Scan for the cell matching the given text and deliver its [X, Y] coordinate at center. 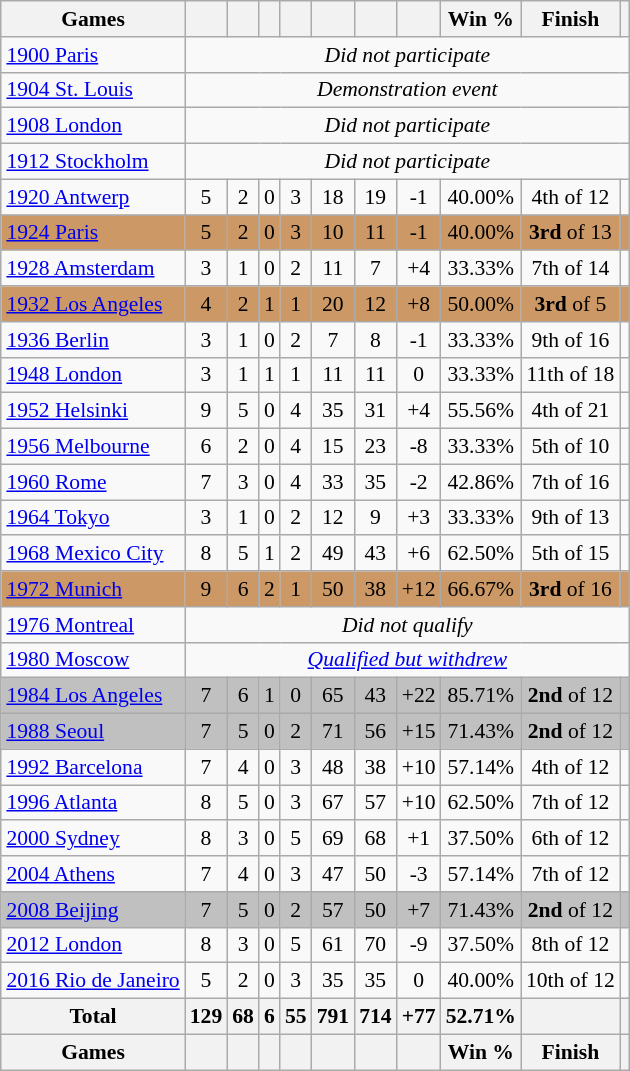
71 [334, 732]
42.86% [481, 482]
Demonstration event [408, 90]
1936 Berlin [92, 340]
2008 Beijing [92, 910]
2004 Athens [92, 874]
714 [376, 1017]
2016 Rio de Janeiro [92, 981]
1964 Tokyo [92, 518]
5th of 10 [570, 447]
85.71% [481, 696]
23 [376, 447]
15 [334, 447]
1904 St. Louis [92, 90]
33 [334, 482]
129 [206, 1017]
1928 Amsterdam [92, 269]
+1 [419, 839]
+22 [419, 696]
5th of 15 [570, 554]
1960 Rome [92, 482]
1920 Antwerp [92, 197]
1900 Paris [92, 55]
+15 [419, 732]
9th of 16 [570, 340]
1984 Los Angeles [92, 696]
11th of 18 [570, 375]
2000 Sydney [92, 839]
20 [334, 304]
55.56% [481, 411]
10 [334, 233]
1976 Montreal [92, 625]
1992 Barcelona [92, 767]
65 [334, 696]
1972 Munich [92, 589]
1924 Paris [92, 233]
+12 [419, 589]
49 [334, 554]
4th of 21 [570, 411]
70 [376, 945]
2012 London [92, 945]
52.71% [481, 1017]
8th of 12 [570, 945]
7th of 14 [570, 269]
Did not qualify [408, 625]
1912 Stockholm [92, 162]
1952 Helsinki [92, 411]
18 [334, 197]
+6 [419, 554]
1948 London [92, 375]
1980 Moscow [92, 660]
19 [376, 197]
+8 [419, 304]
+7 [419, 910]
50.00% [481, 304]
56 [376, 732]
Qualified but withdrew [408, 660]
Total [92, 1017]
-8 [419, 447]
+77 [419, 1017]
9th of 13 [570, 518]
3rd of 13 [570, 233]
1996 Atlanta [92, 803]
66.67% [481, 589]
6th of 12 [570, 839]
1908 London [92, 126]
67 [334, 803]
31 [376, 411]
10th of 12 [570, 981]
1968 Mexico City [92, 554]
7th of 16 [570, 482]
3rd of 16 [570, 589]
-2 [419, 482]
1956 Melbourne [92, 447]
3rd of 5 [570, 304]
+3 [419, 518]
791 [334, 1017]
61 [334, 945]
69 [334, 839]
55 [296, 1017]
1988 Seoul [92, 732]
1932 Los Angeles [92, 304]
48 [334, 767]
-9 [419, 945]
-3 [419, 874]
47 [334, 874]
